Find where the given text appears and provide that cell's center as [X, Y] coordinate. 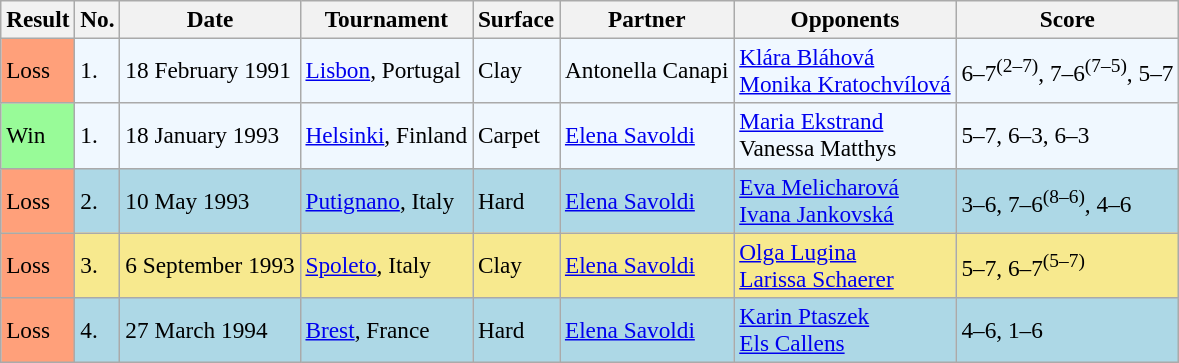
10 May 1993 [210, 200]
Carpet [516, 136]
Opponents [845, 19]
4. [98, 330]
Klára Bláhová Monika Kratochvílová [845, 70]
Helsinki, Finland [386, 136]
Tournament [386, 19]
Brest, France [386, 330]
Eva Melicharová Ivana Jankovská [845, 200]
Karin Ptaszek Els Callens [845, 330]
Date [210, 19]
5–7, 6–7(5–7) [1068, 264]
6–7(2–7), 7–6(7–5), 5–7 [1068, 70]
Surface [516, 19]
No. [98, 19]
5–7, 6–3, 6–3 [1068, 136]
Partner [647, 19]
Spoleto, Italy [386, 264]
Lisbon, Portugal [386, 70]
18 January 1993 [210, 136]
3. [98, 264]
Result [38, 19]
Score [1068, 19]
2. [98, 200]
Maria Ekstrand Vanessa Matthys [845, 136]
Win [38, 136]
18 February 1991 [210, 70]
Olga Lugina Larissa Schaerer [845, 264]
Antonella Canapi [647, 70]
3–6, 7–6(8–6), 4–6 [1068, 200]
27 March 1994 [210, 330]
6 September 1993 [210, 264]
Putignano, Italy [386, 200]
4–6, 1–6 [1068, 330]
